Output the (x, y) coordinate of the center of the cell containing the given text.  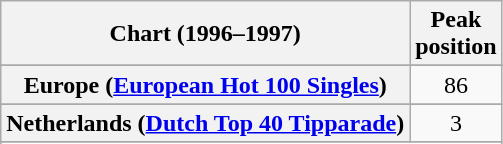
3 (456, 123)
Europe (European Hot 100 Singles) (206, 85)
86 (456, 85)
Peakposition (456, 34)
Chart (1996–1997) (206, 34)
Netherlands (Dutch Top 40 Tipparade) (206, 123)
